Identify which cell holds the provided text, then report its (X, Y) central coordinate. 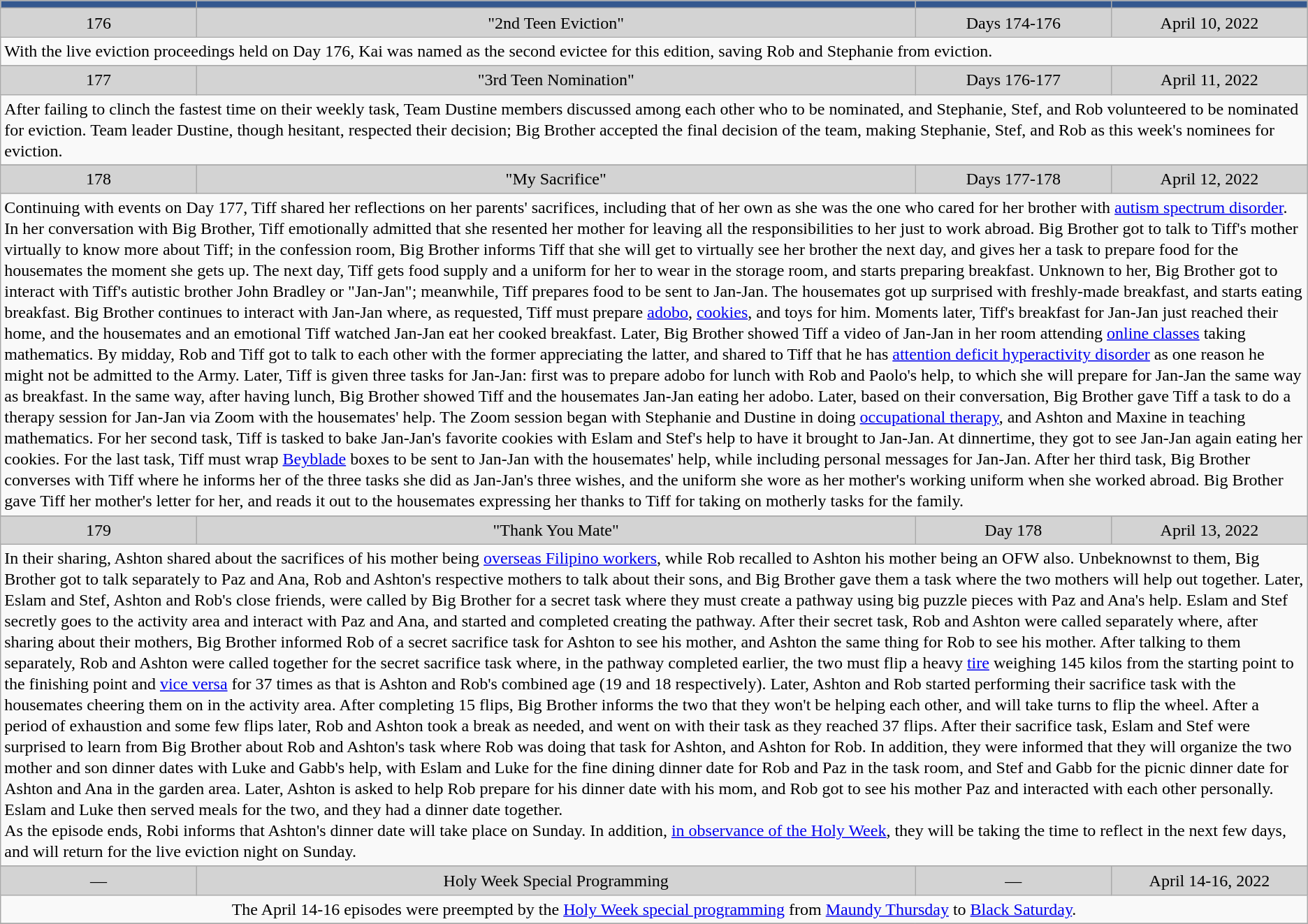
Days 174-176 (1013, 22)
"2nd Teen Eviction" (556, 22)
Day 178 (1013, 529)
177 (99, 80)
April 10, 2022 (1210, 22)
Days 176-177 (1013, 80)
With the live eviction proceedings held on Day 176, Kai was named as the second evictee for this edition, saving Rob and Stephanie from eviction. (654, 52)
April 13, 2022 (1210, 529)
Holy Week Special Programming (556, 880)
April 11, 2022 (1210, 80)
"3rd Teen Nomination" (556, 80)
178 (99, 179)
The April 14-16 episodes were preempted by the Holy Week special programming from Maundy Thursday to Black Saturday. (654, 909)
April 14-16, 2022 (1210, 880)
"My Sacrifice" (556, 179)
176 (99, 22)
April 12, 2022 (1210, 179)
"Thank You Mate" (556, 529)
Days 177-178 (1013, 179)
179 (99, 529)
